Return [X, Y] of the center of cell containing provided text 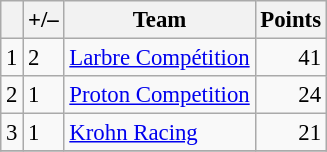
+/– [44, 20]
24 [290, 95]
Krohn Racing [160, 133]
Proton Competition [160, 95]
Team [160, 20]
Larbre Compétition [160, 58]
3 [12, 133]
Points [290, 20]
41 [290, 58]
21 [290, 133]
